Return [X, Y] of the center of cell containing provided text 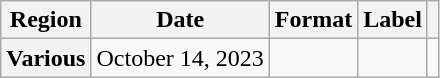
Region [46, 20]
October 14, 2023 [180, 58]
Various [46, 58]
Label [393, 20]
Date [180, 20]
Format [313, 20]
